Provide the (X, Y) coordinate of the cell's center where the given text is located.  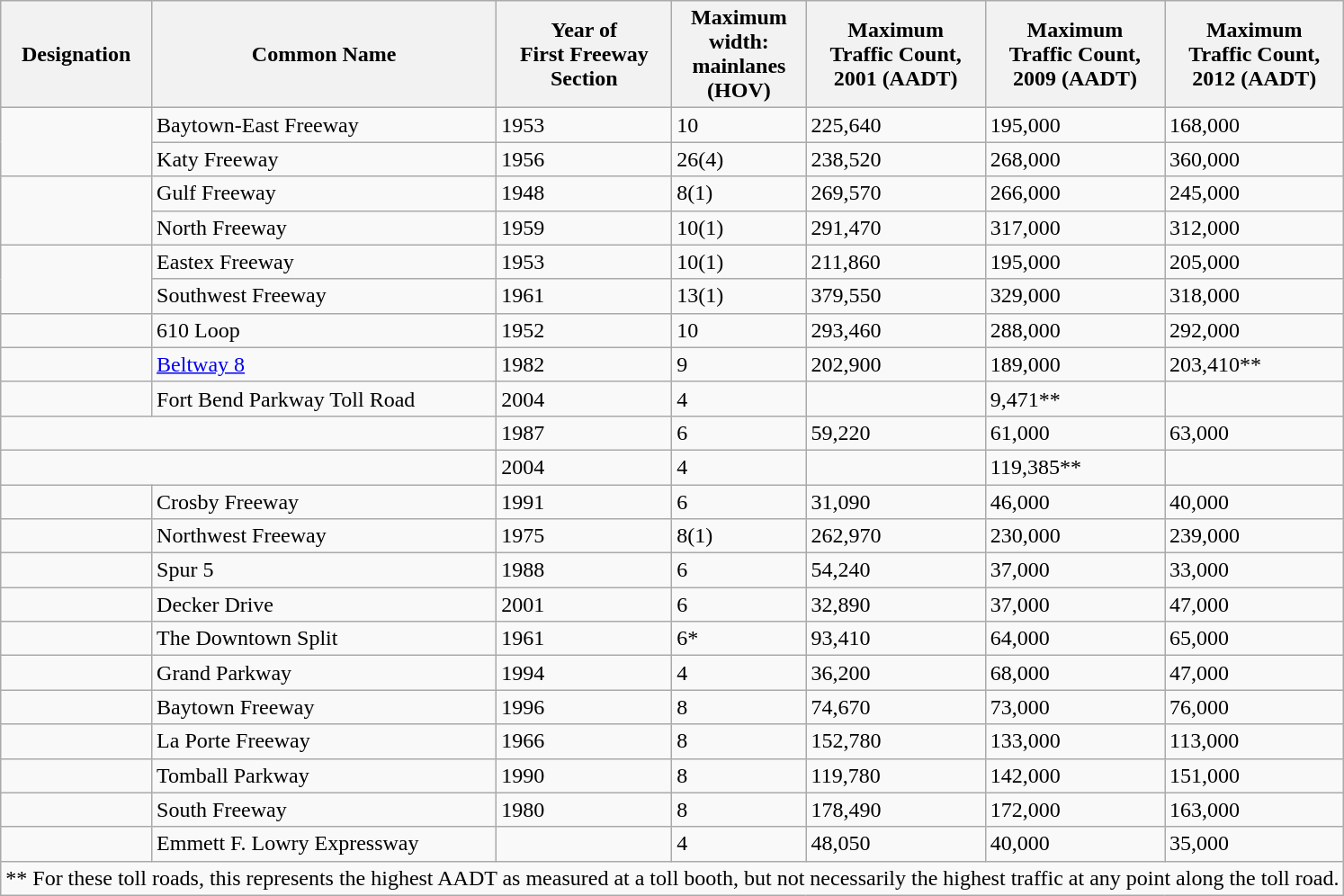
317,000 (1074, 228)
211,860 (896, 262)
93,410 (896, 639)
288,000 (1074, 330)
2001 (585, 605)
1980 (585, 810)
245,000 (1254, 193)
74,670 (896, 707)
32,890 (896, 605)
1988 (585, 570)
Maximum Traffic Count, 2009 (AADT) (1074, 54)
151,000 (1254, 775)
113,000 (1254, 741)
63,000 (1254, 433)
1966 (585, 741)
119,780 (896, 775)
65,000 (1254, 639)
Eastex Freeway (324, 262)
312,000 (1254, 228)
6* (739, 639)
202,900 (896, 364)
North Freeway (324, 228)
Common Name (324, 54)
9 (739, 364)
36,200 (896, 673)
189,000 (1074, 364)
292,000 (1254, 330)
360,000 (1254, 159)
46,000 (1074, 501)
205,000 (1254, 262)
Maximum Traffic Count, 2012 (AADT) (1254, 54)
379,550 (896, 296)
163,000 (1254, 810)
64,000 (1074, 639)
76,000 (1254, 707)
Designation (76, 54)
Crosby Freeway (324, 501)
1948 (585, 193)
268,000 (1074, 159)
1991 (585, 501)
329,000 (1074, 296)
1996 (585, 707)
610 Loop (324, 330)
Spur 5 (324, 570)
238,520 (896, 159)
13(1) (739, 296)
1994 (585, 673)
Katy Freeway (324, 159)
142,000 (1074, 775)
168,000 (1254, 125)
Maximum Traffic Count, 2001 (AADT) (896, 54)
1959 (585, 228)
Baytown-East Freeway (324, 125)
1952 (585, 330)
225,640 (896, 125)
172,000 (1074, 810)
262,970 (896, 536)
178,490 (896, 810)
59,220 (896, 433)
35,000 (1254, 844)
1975 (585, 536)
152,780 (896, 741)
Year of First Freeway Section (585, 54)
La Porte Freeway (324, 741)
1956 (585, 159)
1990 (585, 775)
266,000 (1074, 193)
Emmett F. Lowry Expressway (324, 844)
South Freeway (324, 810)
Maximum width: mainlanes (HOV) (739, 54)
Southwest Freeway (324, 296)
291,470 (896, 228)
61,000 (1074, 433)
230,000 (1074, 536)
1987 (585, 433)
26(4) (739, 159)
Tomball Parkway (324, 775)
Northwest Freeway (324, 536)
31,090 (896, 501)
The Downtown Split (324, 639)
9,471** (1074, 399)
Baytown Freeway (324, 707)
54,240 (896, 570)
203,410** (1254, 364)
239,000 (1254, 536)
33,000 (1254, 570)
318,000 (1254, 296)
68,000 (1074, 673)
48,050 (896, 844)
Decker Drive (324, 605)
133,000 (1074, 741)
Gulf Freeway (324, 193)
1982 (585, 364)
Grand Parkway (324, 673)
293,460 (896, 330)
119,385** (1074, 467)
Beltway 8 (324, 364)
Fort Bend Parkway Toll Road (324, 399)
269,570 (896, 193)
73,000 (1074, 707)
